Provide the [X, Y] coordinate of the cell's center where the given text is located.  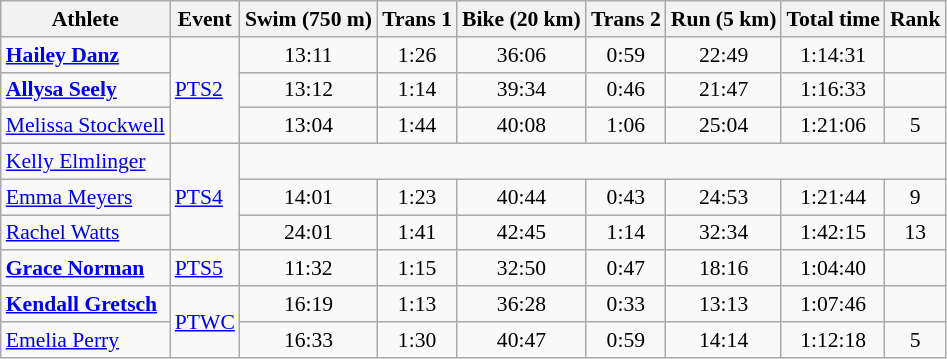
32:34 [724, 233]
39:34 [522, 90]
1:44 [417, 126]
Rank [916, 19]
1:07:46 [832, 304]
Run (5 km) [724, 19]
Trans 2 [626, 19]
Kendall Gretsch [86, 304]
Bike (20 km) [522, 19]
42:45 [522, 233]
1:12:18 [832, 340]
9 [916, 197]
Swim (750 m) [308, 19]
Total time [832, 19]
PTWC [205, 322]
32:50 [522, 269]
PTS4 [205, 198]
13:12 [308, 90]
14:14 [724, 340]
0:43 [626, 197]
16:19 [308, 304]
0:47 [626, 269]
Event [205, 19]
21:47 [724, 90]
1:16:33 [832, 90]
22:49 [724, 55]
16:33 [308, 340]
Allysa Seely [86, 90]
24:53 [724, 197]
1:15 [417, 269]
1:42:15 [832, 233]
1:23 [417, 197]
Melissa Stockwell [86, 126]
13:13 [724, 304]
0:33 [626, 304]
1:21:44 [832, 197]
Emelia Perry [86, 340]
13:04 [308, 126]
0:46 [626, 90]
1:26 [417, 55]
24:01 [308, 233]
18:16 [724, 269]
40:44 [522, 197]
1:13 [417, 304]
1:41 [417, 233]
11:32 [308, 269]
40:08 [522, 126]
Hailey Danz [86, 55]
1:30 [417, 340]
13 [916, 233]
1:21:06 [832, 126]
Athlete [86, 19]
PTS5 [205, 269]
36:28 [522, 304]
Grace Norman [86, 269]
40:47 [522, 340]
Trans 1 [417, 19]
Rachel Watts [86, 233]
Kelly Elmlinger [86, 162]
1:06 [626, 126]
1:14:31 [832, 55]
Emma Meyers [86, 197]
36:06 [522, 55]
13:11 [308, 55]
PTS2 [205, 90]
25:04 [724, 126]
14:01 [308, 197]
1:04:40 [832, 269]
